Scan for the cell matching the given text and deliver its (x, y) coordinate at center. 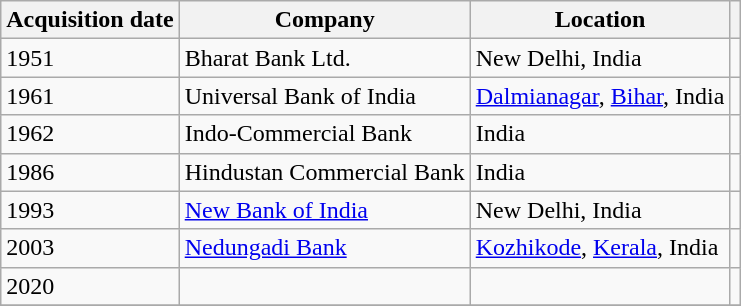
Nedungadi Bank (324, 248)
2003 (90, 248)
Location (600, 20)
Indo-Commercial Bank (324, 134)
1962 (90, 134)
Dalmianagar, Bihar, India (600, 96)
Kozhikode, Kerala, India (600, 248)
Company (324, 20)
1961 (90, 96)
Hindustan Commercial Bank (324, 172)
Acquisition date (90, 20)
New Bank of India (324, 210)
1951 (90, 58)
1993 (90, 210)
2020 (90, 286)
Bharat Bank Ltd. (324, 58)
1986 (90, 172)
Universal Bank of India (324, 96)
